Pinpoint the cell where the given text exists, returning its [x, y] midpoint coordinate. 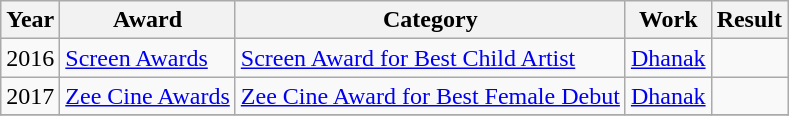
Screen Awards [148, 58]
2016 [30, 58]
Work [668, 20]
2017 [30, 96]
Result [749, 20]
Screen Award for Best Child Artist [430, 58]
Category [430, 20]
Zee Cine Awards [148, 96]
Award [148, 20]
Year [30, 20]
Zee Cine Award for Best Female Debut [430, 96]
